Identify which cell holds the provided text, then report its [x, y] central coordinate. 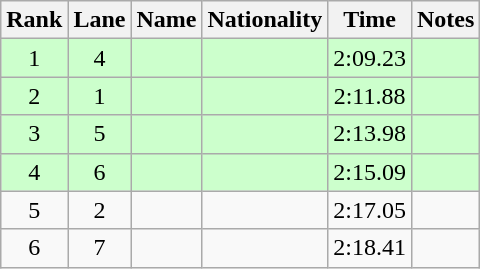
Rank [34, 20]
Nationality [265, 20]
Lane [100, 20]
2:15.09 [370, 172]
2:18.41 [370, 248]
Name [166, 20]
3 [34, 134]
7 [100, 248]
Time [370, 20]
2:13.98 [370, 134]
2:09.23 [370, 58]
2:11.88 [370, 96]
2:17.05 [370, 210]
Notes [445, 20]
